Find where the given text appears and provide that cell's center as (x, y) coordinate. 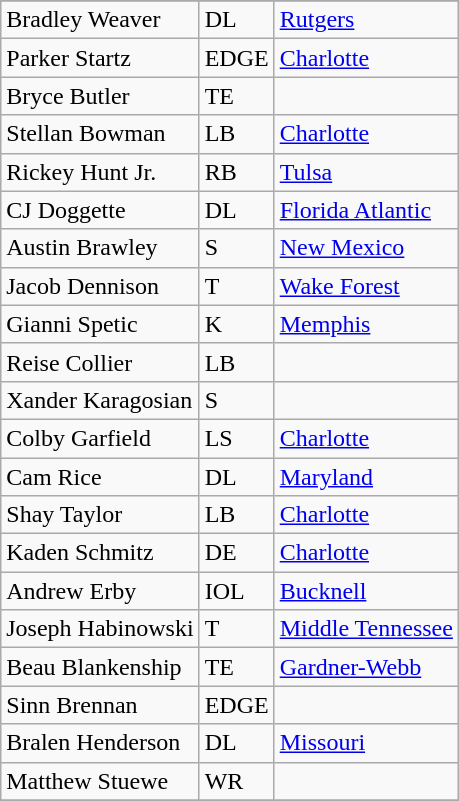
Bradley Weaver (100, 20)
Bucknell (366, 591)
IOL (236, 591)
LS (236, 438)
Bralen Henderson (100, 743)
Bryce Butler (100, 96)
Kaden Schmitz (100, 553)
New Mexico (366, 248)
Memphis (366, 324)
Beau Blankenship (100, 667)
Middle Tennessee (366, 629)
RB (236, 172)
Colby Garfield (100, 438)
Rickey Hunt Jr. (100, 172)
Austin Brawley (100, 248)
Joseph Habinowski (100, 629)
Reise Collier (100, 362)
Xander Karagosian (100, 400)
Florida Atlantic (366, 210)
Andrew Erby (100, 591)
Sinn Brennan (100, 705)
Shay Taylor (100, 515)
Stellan Bowman (100, 134)
Matthew Stuewe (100, 781)
Gianni Spetic (100, 324)
WR (236, 781)
Wake Forest (366, 286)
DE (236, 553)
Cam Rice (100, 477)
Maryland (366, 477)
CJ Doggette (100, 210)
Rutgers (366, 20)
Tulsa (366, 172)
Missouri (366, 743)
K (236, 324)
Jacob Dennison (100, 286)
Parker Startz (100, 58)
Gardner-Webb (366, 667)
